For the text-containing cell, return its midpoint in [x, y] coordinate format. 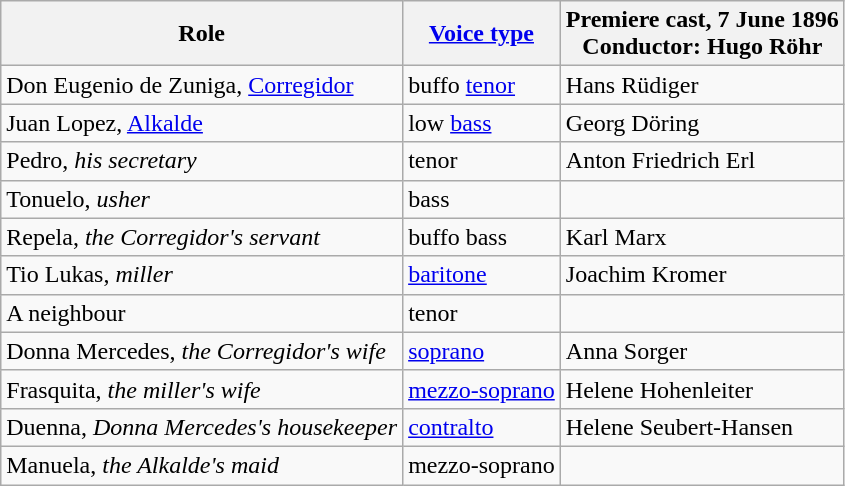
Hans Rüdiger [702, 85]
soprano [482, 351]
A neighbour [202, 313]
buffo bass [482, 237]
contralto [482, 427]
Donna Mercedes, the Corregidor's wife [202, 351]
Karl Marx [702, 237]
Anton Friedrich Erl [702, 161]
Don Eugenio de Zuniga, Corregidor [202, 85]
Anna Sorger [702, 351]
Joachim Kromer [702, 275]
buffo tenor [482, 85]
Frasquita, the miller's wife [202, 389]
Juan Lopez, Alkalde [202, 123]
Tio Lukas, miller [202, 275]
bass [482, 199]
Role [202, 34]
Helene Seubert-Hansen [702, 427]
Duenna, Donna Mercedes's housekeeper [202, 427]
Voice type [482, 34]
Georg Döring [702, 123]
Helene Hohenleiter [702, 389]
Manuela, the Alkalde's maid [202, 465]
Tonuelo, usher [202, 199]
Repela, the Corregidor's servant [202, 237]
Premiere cast, 7 June 1896Conductor: Hugo Röhr [702, 34]
Pedro, his secretary [202, 161]
baritone [482, 275]
low bass [482, 123]
